Determine the [X, Y] coordinate at the center of the cell enclosing the given text.  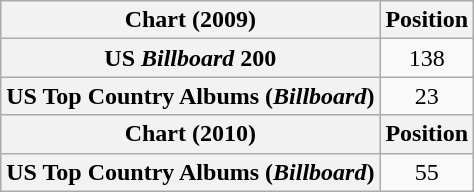
Chart (2009) [190, 20]
55 [427, 172]
23 [427, 96]
Chart (2010) [190, 134]
138 [427, 58]
US Billboard 200 [190, 58]
